Provide the (x, y) coordinate of the cell's center where the given text is located.  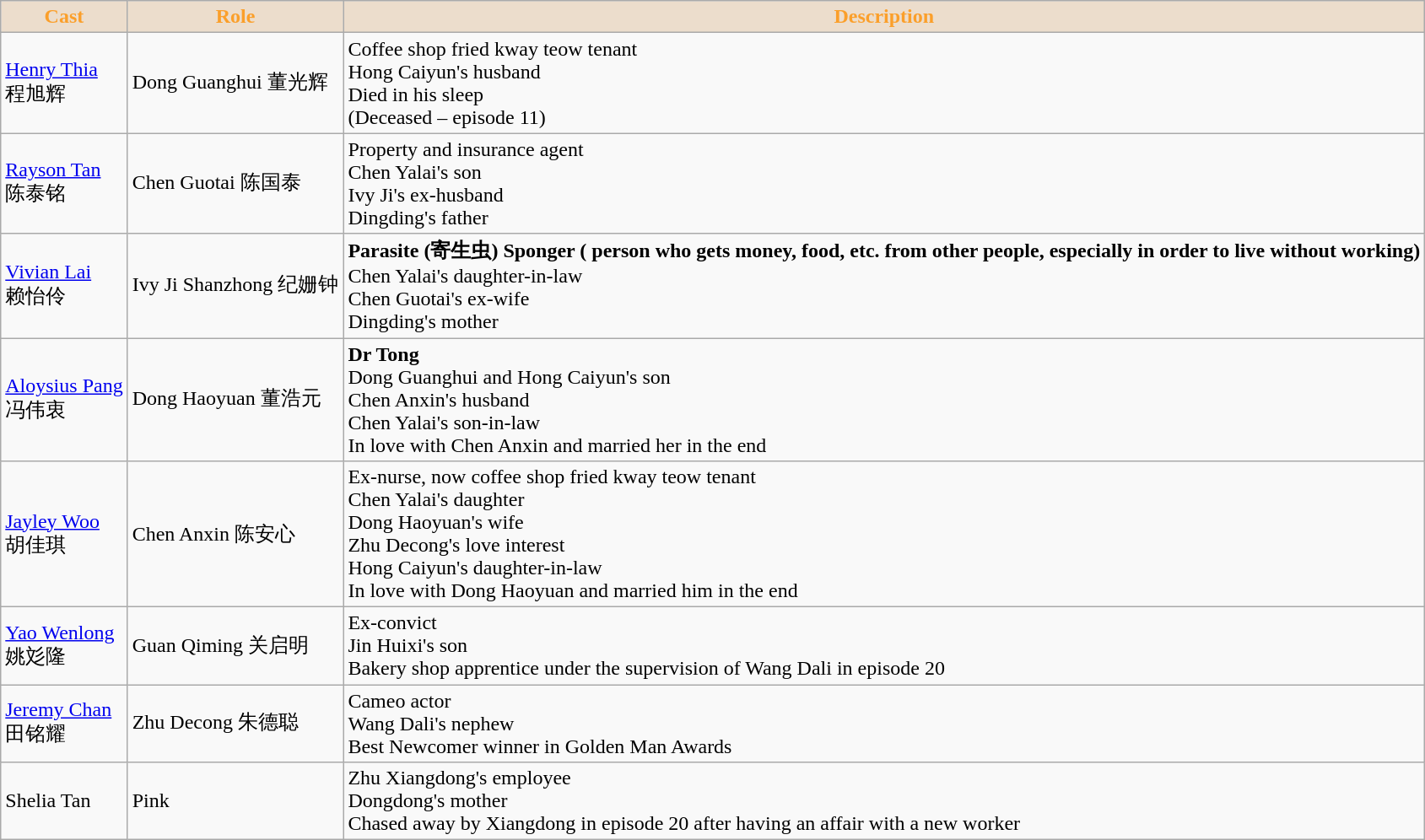
Henry Thia 程旭辉 (64, 83)
Ivy Ji Shanzhong 纪姗钟 (235, 286)
Description (884, 17)
Cameo actor Wang Dali's nephew Best Newcomer winner in Golden Man Awards (884, 724)
Jayley Woo 胡佳琪 (64, 535)
Zhu Decong 朱德聪 (235, 724)
Rayson Tan 陈泰铭 (64, 184)
Cast (64, 17)
Role (235, 17)
Coffee shop fried kway teow tenant Hong Caiyun's husband Died in his sleep (Deceased – episode 11) (884, 83)
Yao Wenlong 姚彣隆 (64, 646)
Chen Anxin 陈安心 (235, 535)
Vivian Lai 赖怡伶 (64, 286)
Guan Qiming 关启明 (235, 646)
Dong Haoyuan 董浩元 (235, 399)
Chen Guotai 陈国泰 (235, 184)
Ex-convict Jin Huixi's son Bakery shop apprentice under the supervision of Wang Dali in episode 20 (884, 646)
Property and insurance agent Chen Yalai's son Ivy Ji's ex-husband Dingding's father (884, 184)
Zhu Xiangdong's employee Dongdong's mother Chased away by Xiangdong in episode 20 after having an affair with a new worker (884, 801)
Dong Guanghui 董光辉 (235, 83)
Dr Tong Dong Guanghui and Hong Caiyun's son Chen Anxin's husband Chen Yalai's son-in-law In love with Chen Anxin and married her in the end (884, 399)
Jeremy Chan 田铭耀 (64, 724)
Pink (235, 801)
Shelia Tan (64, 801)
Aloysius Pang 冯伟衷 (64, 399)
